Return (x, y) of the center of cell containing provided text 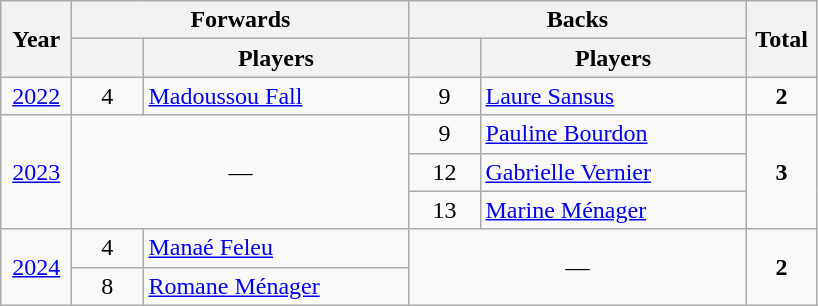
Manaé Feleu (276, 248)
8 (108, 286)
3 (782, 172)
Laure Sansus (613, 96)
Forwards (240, 20)
2023 (36, 172)
Year (36, 39)
Romane Ménager (276, 286)
12 (444, 172)
2024 (36, 267)
Marine Ménager (613, 210)
Pauline Bourdon (613, 134)
Total (782, 39)
Madoussou Fall (276, 96)
2022 (36, 96)
13 (444, 210)
Backs (578, 20)
Gabrielle Vernier (613, 172)
